Pinpoint the cell where the given text exists, returning its (X, Y) midpoint coordinate. 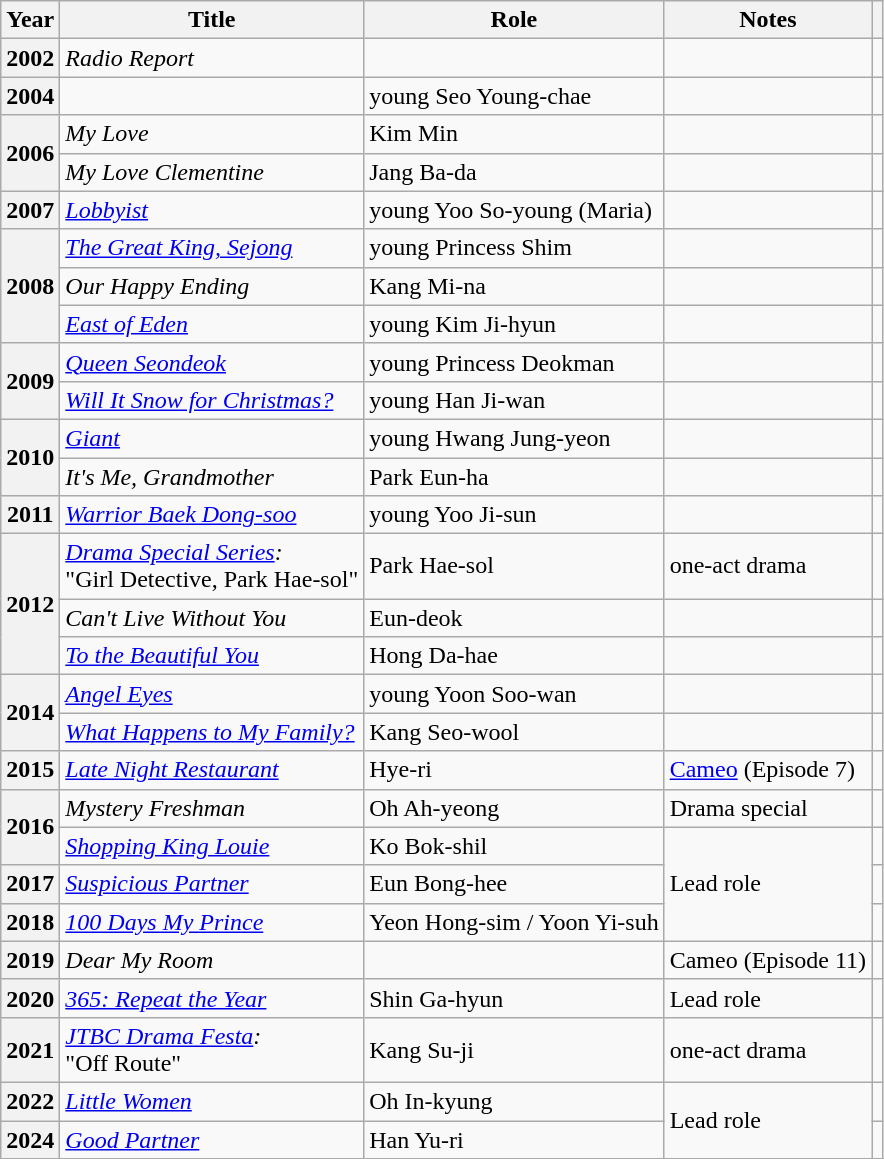
Lobbyist (212, 210)
My Love (212, 134)
The Great King, Sejong (212, 248)
young Han Ji-wan (514, 400)
2021 (30, 1050)
Kang Mi-na (514, 286)
Notes (768, 20)
young Yoo So-young (Maria) (514, 210)
Park Hae-sol (514, 566)
Cameo (Episode 11) (768, 960)
Park Eun-ha (514, 477)
2017 (30, 884)
2015 (30, 770)
young Princess Deokman (514, 362)
To the Beautiful You (212, 656)
East of Eden (212, 324)
365: Repeat the Year (212, 998)
2016 (30, 827)
Role (514, 20)
JTBC Drama Festa:"Off Route" (212, 1050)
2020 (30, 998)
young Hwang Jung-yeon (514, 438)
Drama special (768, 808)
What Happens to My Family? (212, 732)
Giant (212, 438)
2019 (30, 960)
Will It Snow for Christmas? (212, 400)
Hong Da-hae (514, 656)
2008 (30, 286)
Year (30, 20)
2004 (30, 96)
Kim Min (514, 134)
Jang Ba-da (514, 172)
Radio Report (212, 58)
Oh Ah-yeong (514, 808)
Hye-ri (514, 770)
Han Yu-ri (514, 1139)
It's Me, Grandmother (212, 477)
young Seo Young-chae (514, 96)
2024 (30, 1139)
Kang Su-ji (514, 1050)
Shin Ga-hyun (514, 998)
Our Happy Ending (212, 286)
2011 (30, 515)
2009 (30, 381)
2002 (30, 58)
Little Women (212, 1101)
2018 (30, 922)
Drama Special Series:"Girl Detective, Park Hae-sol" (212, 566)
My Love Clementine (212, 172)
Can't Live Without You (212, 618)
Kang Seo-wool (514, 732)
2014 (30, 713)
Late Night Restaurant (212, 770)
100 Days My Prince (212, 922)
Cameo (Episode 7) (768, 770)
Mystery Freshman (212, 808)
Warrior Baek Dong-soo (212, 515)
Eun-deok (514, 618)
young Yoo Ji-sun (514, 515)
young Yoon Soo-wan (514, 694)
2007 (30, 210)
Good Partner (212, 1139)
Angel Eyes (212, 694)
Shopping King Louie (212, 846)
Yeon Hong-sim / Yoon Yi-suh (514, 922)
Title (212, 20)
Suspicious Partner (212, 884)
Queen Seondeok (212, 362)
2012 (30, 604)
Oh In-kyung (514, 1101)
2010 (30, 457)
2022 (30, 1101)
young Princess Shim (514, 248)
Dear My Room (212, 960)
2006 (30, 153)
young Kim Ji-hyun (514, 324)
Ko Bok-shil (514, 846)
Eun Bong-hee (514, 884)
